From the cell containing the given text, extract its center point as [X, Y] coordinate. 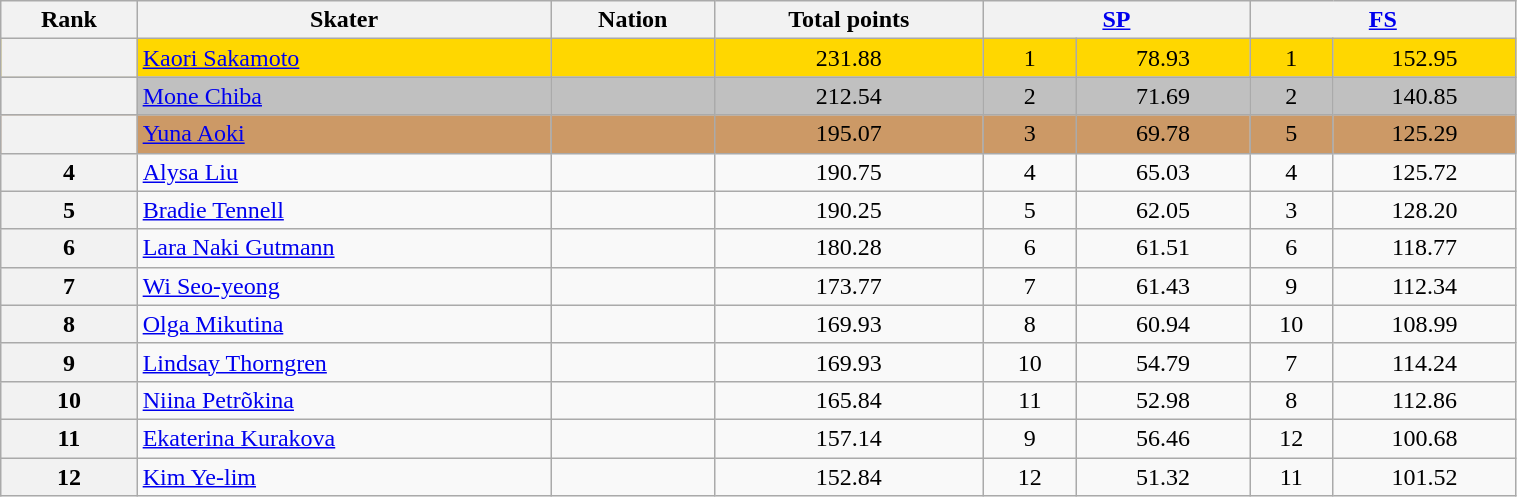
Lindsay Thorngren [344, 362]
190.25 [848, 210]
65.03 [1162, 172]
212.54 [848, 96]
125.29 [1424, 134]
108.99 [1424, 324]
157.14 [848, 438]
71.69 [1162, 96]
173.77 [848, 286]
118.77 [1424, 248]
Lara Naki Gutmann [344, 248]
Niina Petrõkina [344, 400]
Kim Ye-lim [344, 477]
51.32 [1162, 477]
Wi Seo-yeong [344, 286]
52.98 [1162, 400]
Total points [848, 20]
100.68 [1424, 438]
180.28 [848, 248]
Olga Mikutina [344, 324]
Mone Chiba [344, 96]
62.05 [1162, 210]
128.20 [1424, 210]
SP [1116, 20]
69.78 [1162, 134]
112.86 [1424, 400]
195.07 [848, 134]
Bradie Tennell [344, 210]
Yuna Aoki [344, 134]
Kaori Sakamoto [344, 58]
190.75 [848, 172]
Rank [69, 20]
114.24 [1424, 362]
Skater [344, 20]
Ekaterina Kurakova [344, 438]
54.79 [1162, 362]
FS [1383, 20]
Alysa Liu [344, 172]
152.84 [848, 477]
140.85 [1424, 96]
61.51 [1162, 248]
78.93 [1162, 58]
125.72 [1424, 172]
Nation [632, 20]
56.46 [1162, 438]
60.94 [1162, 324]
165.84 [848, 400]
152.95 [1424, 58]
61.43 [1162, 286]
231.88 [848, 58]
101.52 [1424, 477]
112.34 [1424, 286]
